Find where the given text appears and provide that cell's center as (x, y) coordinate. 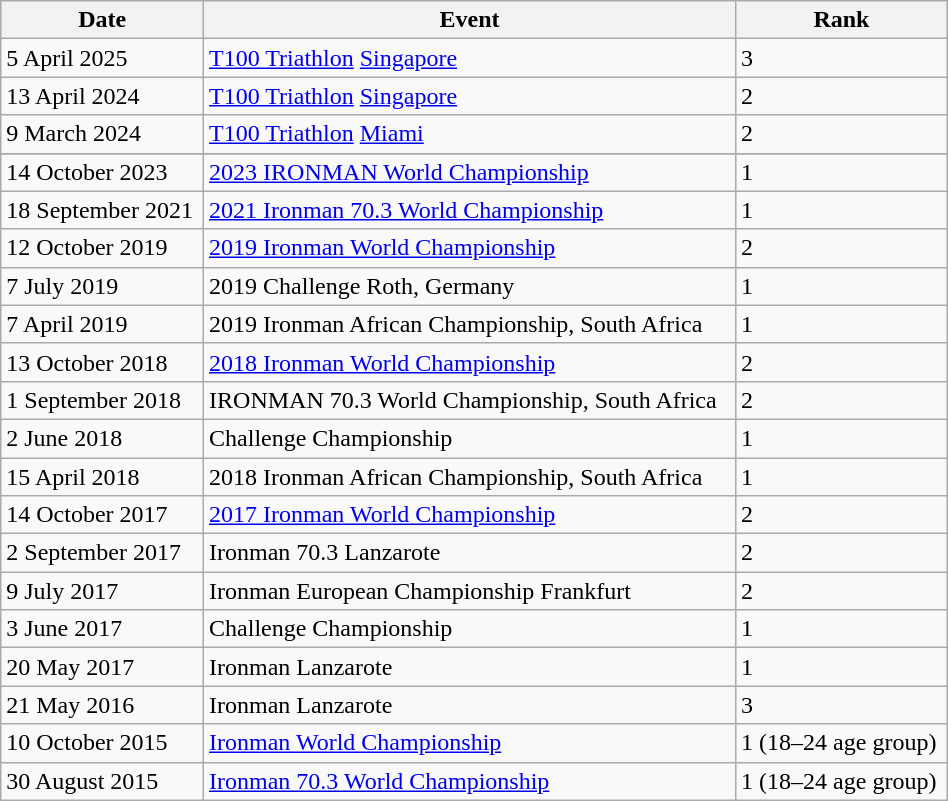
2017 Ironman World Championship (470, 515)
T100 Triathlon Miami (470, 134)
Ironman World Championship (470, 743)
14 October 2017 (102, 515)
IRONMAN 70.3 World Championship, South Africa (470, 400)
13 April 2024 (102, 96)
9 July 2017 (102, 591)
Date (102, 20)
Rank (842, 20)
7 July 2019 (102, 286)
14 October 2023 (102, 172)
Event (470, 20)
5 April 2025 (102, 58)
Ironman 70.3 World Championship (470, 781)
7 April 2019 (102, 324)
15 April 2018 (102, 477)
30 August 2015 (102, 781)
1 September 2018 (102, 400)
2 September 2017 (102, 553)
20 May 2017 (102, 667)
2021 Ironman 70.3 World Championship (470, 210)
2 June 2018 (102, 438)
3 June 2017 (102, 629)
2018 Ironman African Championship, South Africa (470, 477)
13 October 2018 (102, 362)
2019 Ironman African Championship, South Africa (470, 324)
Ironman 70.3 Lanzarote (470, 553)
Ironman European Championship Frankfurt (470, 591)
9 March 2024 (102, 134)
18 September 2021 (102, 210)
2018 Ironman World Championship (470, 362)
10 October 2015 (102, 743)
12 October 2019 (102, 248)
2019 Challenge Roth, Germany (470, 286)
2019 Ironman World Championship (470, 248)
21 May 2016 (102, 705)
2023 IRONMAN World Championship (470, 172)
